Determine the (X, Y) coordinate at the center of the cell enclosing the given text.  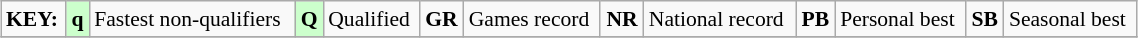
GR (442, 19)
Fastest non-qualifiers (192, 19)
Games record (532, 19)
Personal best (900, 19)
Q (309, 19)
Qualified (371, 19)
KEY: (34, 19)
Seasonal best (1070, 19)
National record (720, 19)
NR (622, 19)
SB (985, 19)
PB (816, 19)
q (78, 19)
